Extract the [x, y] coordinate from the center of the cell holding the provided text.  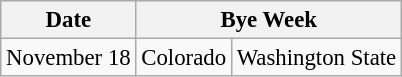
Bye Week [269, 20]
Colorado [184, 58]
Date [68, 20]
November 18 [68, 58]
Washington State [316, 58]
